Capture the cell that displays the provided text and extract its (x, y) central coordinate. 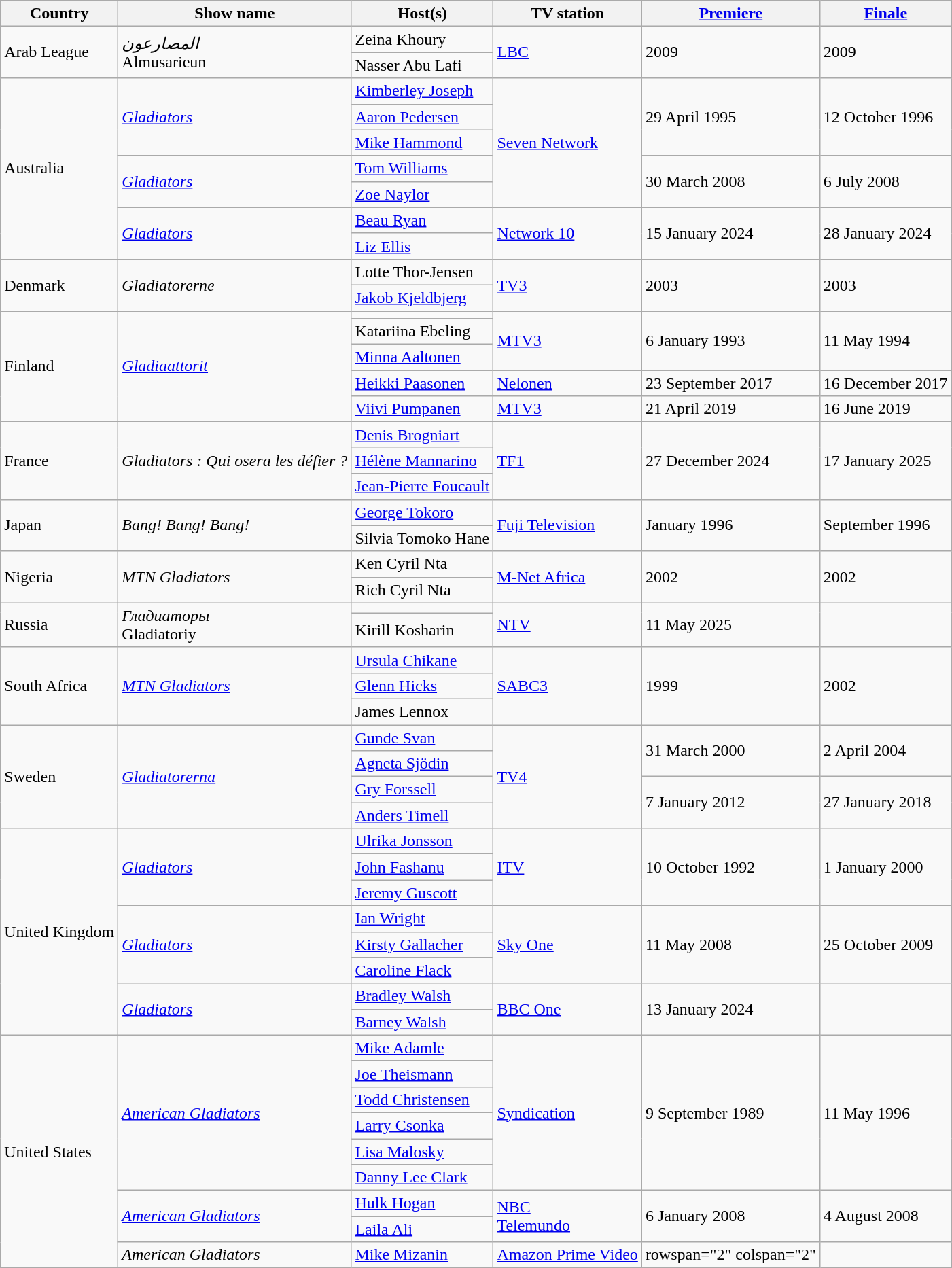
September 1996 (885, 525)
Larry Csonka (423, 1125)
Beau Ryan (423, 220)
10 October 1992 (730, 867)
25 October 2009 (885, 945)
المصارعونAlmusarieun (235, 52)
13 January 2024 (730, 1009)
Zoe Naylor (423, 194)
Anders Timell (423, 815)
27 January 2018 (885, 803)
Denis Brogniart (423, 435)
Lisa Malosky (423, 1152)
9 September 1989 (730, 1112)
7 January 2012 (730, 803)
ГладиаторыGladiatoriy (235, 625)
TV4 (567, 776)
Minna Aaltonen (423, 357)
Finland (60, 367)
James Lennox (423, 711)
Country (60, 14)
11 May 2025 (730, 625)
Mike Adamle (423, 1048)
Hélène Mannarino (423, 461)
Ken Cyril Nta (423, 564)
11 May 1996 (885, 1112)
1 January 2000 (885, 867)
Fuji Television (567, 525)
21 April 2019 (730, 409)
1999 (730, 686)
Glenn Hicks (423, 686)
11 May 2008 (730, 945)
Silvia Tomoko Hane (423, 538)
6 July 2008 (885, 181)
Gladiators : Qui osera les défier ? (235, 461)
Jean-Pierre Foucault (423, 487)
ITV (567, 867)
TF1 (567, 461)
January 1996 (730, 525)
United States (60, 1151)
Gry Forssell (423, 790)
23 September 2017 (730, 383)
South Africa (60, 686)
Kirill Kosharin (423, 630)
16 June 2019 (885, 409)
Sky One (567, 945)
United Kingdom (60, 932)
Rich Cyril Nta (423, 590)
LBC (567, 52)
Laila Ali (423, 1229)
Gladiaattorit (235, 367)
NBCTelemundo (567, 1216)
Syndication (567, 1112)
Host(s) (423, 14)
Australia (60, 169)
Nelonen (567, 383)
France (60, 461)
George Tokoro (423, 512)
Mike Hammond (423, 143)
TV3 (567, 285)
Denmark (60, 285)
Finale (885, 14)
Kimberley Joseph (423, 91)
BBC One (567, 1009)
17 January 2025 (885, 461)
2 April 2004 (885, 750)
Show name (235, 14)
16 December 2017 (885, 383)
Seven Network (567, 143)
Sweden (60, 776)
Bang! Bang! Bang! (235, 525)
Arab League (60, 52)
TV station (567, 14)
28 January 2024 (885, 233)
Danny Lee Clark (423, 1178)
15 January 2024 (730, 233)
29 April 1995 (730, 117)
31 March 2000 (730, 750)
NTV (567, 625)
Russia (60, 625)
Tom Williams (423, 169)
Network 10 (567, 233)
Bradley Walsh (423, 996)
John Fashanu (423, 867)
Nasser Abu Lafi (423, 65)
Premiere (730, 14)
Lotte Thor-Jensen (423, 272)
6 January 2008 (730, 1216)
Ian Wright (423, 919)
Ursula Chikane (423, 660)
27 December 2024 (730, 461)
Agneta Sjödin (423, 764)
Jeremy Guscott (423, 893)
Hulk Hogan (423, 1203)
M-Net Africa (567, 577)
Japan (60, 525)
Heikki Paasonen (423, 383)
11 May 1994 (885, 341)
Mike Mizanin (423, 1255)
Zeina Khoury (423, 39)
Ulrika Jonsson (423, 841)
Caroline Flack (423, 970)
Jakob Kjeldbjerg (423, 298)
Gladiatorerna (235, 776)
SABC3 (567, 686)
30 March 2008 (730, 181)
Gunde Svan (423, 737)
6 January 1993 (730, 341)
Kirsty Gallacher (423, 945)
Viivi Pumpanen (423, 409)
Liz Ellis (423, 246)
Aaron Pedersen (423, 117)
Amazon Prime Video (567, 1255)
Gladiatorerne (235, 285)
Nigeria (60, 577)
Joe Theismann (423, 1074)
12 October 1996 (885, 117)
Todd Christensen (423, 1099)
rowspan="2" colspan="2" (730, 1255)
Barney Walsh (423, 1022)
4 August 2008 (885, 1216)
Katariina Ebeling (423, 332)
